Locate the cell with the specified text and output its (X, Y) center coordinate. 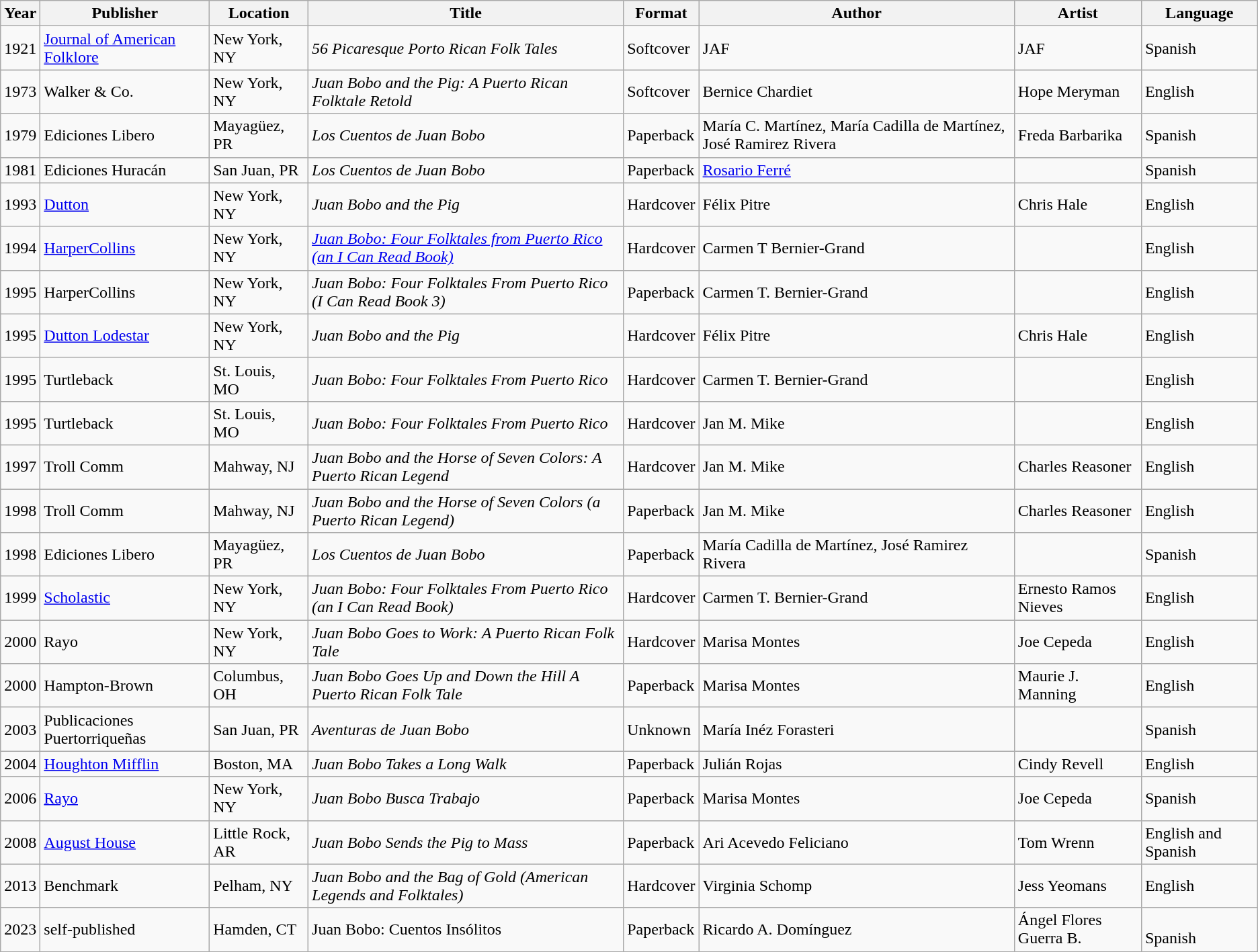
Columbus, OH (259, 685)
Juan Bobo and the Bag of Gold (American Legends and Folktales) (466, 885)
Year (20, 13)
Juan Bobo Busca Trabajo (466, 798)
1973 (20, 91)
Author (856, 13)
Artist (1078, 13)
Hampton-Brown (125, 685)
Ari Acevedo Feliciano (856, 842)
Cindy Revell (1078, 764)
Juan Bobo and the Pig: A Puerto Rican Folktale Retold (466, 91)
Location (259, 13)
Freda Barbarika (1078, 136)
1993 (20, 204)
1921 (20, 48)
Juan Bobo Goes to Work: A Puerto Rican Folk Tale (466, 642)
Boston, MA (259, 764)
August House (125, 842)
1979 (20, 136)
56 Picaresque Porto Rican Folk Tales (466, 48)
1997 (20, 466)
Maurie J. Manning (1078, 685)
Ernesto Ramos Nieves (1078, 598)
Juan Bobo: Four Folktales From Puerto Rico (I Can Read Book 3) (466, 292)
Juan Bobo: Cuentos Insólitos (466, 930)
Juan Bobo Takes a Long Walk (466, 764)
Julián Rojas (856, 764)
Juan Bobo: Four Folktales From Puerto Rico (an I Can Read Book) (466, 598)
1981 (20, 170)
Ángel Flores Guerra B. (1078, 930)
Publicaciones Puertorriqueñas (125, 730)
Bernice Chardiet (856, 91)
1994 (20, 249)
Dutton Lodestar (125, 336)
Rosario Ferré (856, 170)
Ricardo A. Domínguez (856, 930)
Hamden, CT (259, 930)
Ediciones Huracán (125, 170)
Dutton (125, 204)
Pelham, NY (259, 885)
Juan Bobo and the Horse of Seven Colors: A Puerto Rican Legend (466, 466)
2003 (20, 730)
2006 (20, 798)
Juan Bobo Goes Up and Down the Hill A Puerto Rican Folk Tale (466, 685)
Format (661, 13)
Title (466, 13)
Scholastic (125, 598)
Juan Bobo and the Horse of Seven Colors (a Puerto Rican Legend) (466, 511)
María Inéz Forasteri (856, 730)
Journal of American Folklore (125, 48)
Walker & Co. (125, 91)
2004 (20, 764)
Unknown (661, 730)
María Cadilla de Martínez, José Ramirez Rivera (856, 555)
Publisher (125, 13)
Houghton Mifflin (125, 764)
María C. Martínez, María Cadilla de Martínez, José Ramirez Rivera (856, 136)
Little Rock, AR (259, 842)
Benchmark (125, 885)
Juan Bobo: Four Folktales from Puerto Rico (an I Can Read Book) (466, 249)
Virginia Schomp (856, 885)
Jess Yeomans (1078, 885)
Language (1199, 13)
English and Spanish (1199, 842)
Carmen T Bernier-Grand (856, 249)
Tom Wrenn (1078, 842)
Juan Bobo Sends the Pig to Mass (466, 842)
1999 (20, 598)
2013 (20, 885)
2008 (20, 842)
Hope Meryman (1078, 91)
2023 (20, 930)
self-published (125, 930)
Aventuras de Juan Bobo (466, 730)
